Scan for the cell matching the given text and deliver its [x, y] coordinate at center. 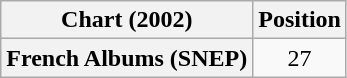
Position [300, 20]
Chart (2002) [127, 20]
French Albums (SNEP) [127, 58]
27 [300, 58]
